Search for the cell housing the specified text and yield its (X, Y) center coordinate. 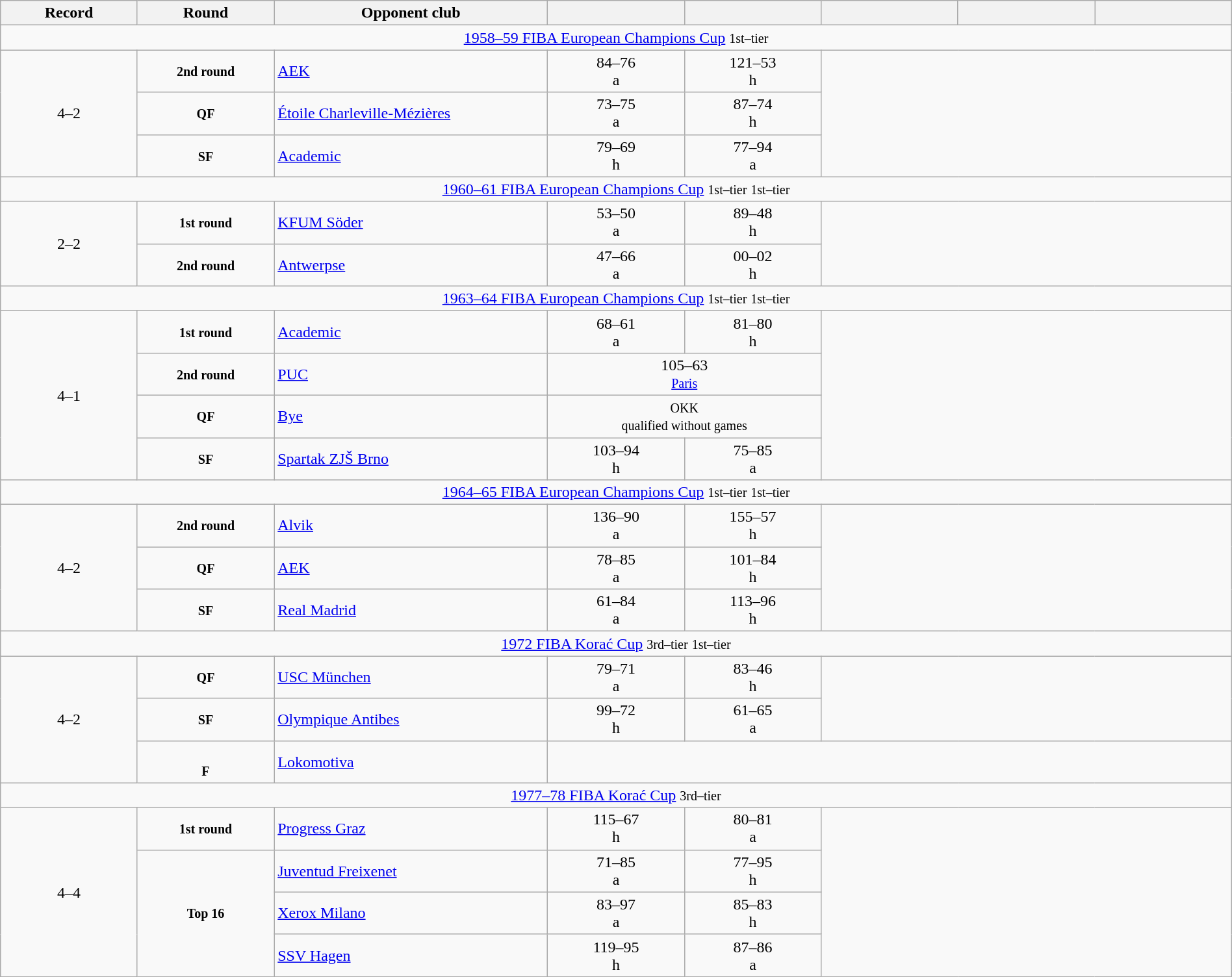
68–61 a (616, 331)
Round (205, 13)
1960–61 FIBA European Champions Cup 1st–tier 1st–tier (616, 189)
KFUM Söder (411, 222)
101–84 h (752, 568)
79–69 h (616, 156)
1958–59 FIBA European Champions Cup 1st–tier (616, 38)
Bye (411, 416)
OKK qualified without games (685, 416)
Xerox Milano (411, 913)
2–2 (69, 244)
Top 16 (205, 913)
155–57 h (752, 526)
103–94 h (616, 459)
1977–78 FIBA Korać Cup 3rd–tier (616, 795)
121–53 h (752, 71)
77–95 h (752, 870)
71–85 a (616, 870)
Antwerpse (411, 265)
00–02 h (752, 265)
115–67 h (616, 829)
77–94 a (752, 156)
Spartak ZJŠ Brno (411, 459)
80–81 a (752, 829)
105–63Paris (685, 374)
Olympique Antibes (411, 720)
USC München (411, 677)
119–95 h (616, 955)
84–76 a (616, 71)
F (205, 761)
61–84 a (616, 611)
Alvik (411, 526)
1972 FIBA Korać Cup 3rd–tier 1st–tier (616, 644)
83–97 a (616, 913)
Lokomotiva (411, 761)
1964–65 FIBA European Champions Cup 1st–tier 1st–tier (616, 492)
87–86 a (752, 955)
Juventud Freixenet (411, 870)
PUC (411, 374)
1963–64 FIBA European Champions Cup 1st–tier 1st–tier (616, 298)
61–65 a (752, 720)
81–80 h (752, 331)
85–83 h (752, 913)
4–4 (69, 892)
73–75 a (616, 113)
99–72 h (616, 720)
SSV Hagen (411, 955)
Étoile Charleville-Mézières (411, 113)
Progress Graz (411, 829)
113–96 h (752, 611)
75–85 a (752, 459)
Opponent club (411, 13)
Real Madrid (411, 611)
4–1 (69, 395)
47–66 a (616, 265)
Record (69, 13)
87–74 h (752, 113)
53–50 a (616, 222)
83–46 h (752, 677)
78–85 a (616, 568)
89–48 h (752, 222)
79–71 a (616, 677)
136–90 a (616, 526)
